Capture the cell that displays the provided text and extract its [x, y] central coordinate. 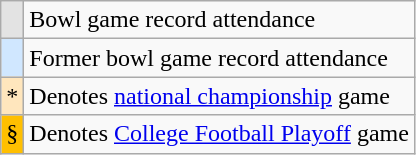
Denotes College Football Playoff game [220, 134]
Bowl game record attendance [220, 20]
* [12, 96]
Former bowl game record attendance [220, 58]
Denotes national championship game [220, 96]
§ [12, 134]
